Output the [X, Y] coordinate of the center of the cell containing the given text.  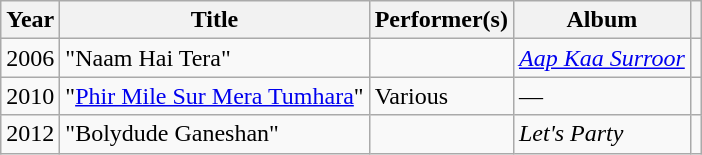
Let's Party [602, 134]
Aap Kaa Surroor [602, 58]
2012 [30, 134]
"Phir Mile Sur Mera Tumhara" [214, 96]
"Naam Hai Tera" [214, 58]
"Bolydude Ganeshan" [214, 134]
Year [30, 20]
2010 [30, 96]
Title [214, 20]
2006 [30, 58]
— [602, 96]
Various [441, 96]
Performer(s) [441, 20]
Album [602, 20]
